For the text-containing cell, return its midpoint in [X, Y] coordinate format. 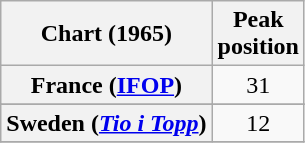
Chart (1965) [106, 34]
12 [258, 123]
Sweden (Tio i Topp) [106, 123]
Peakposition [258, 34]
31 [258, 85]
France (IFOP) [106, 85]
